Determine the [x, y] coordinate at the center of the cell enclosing the given text.  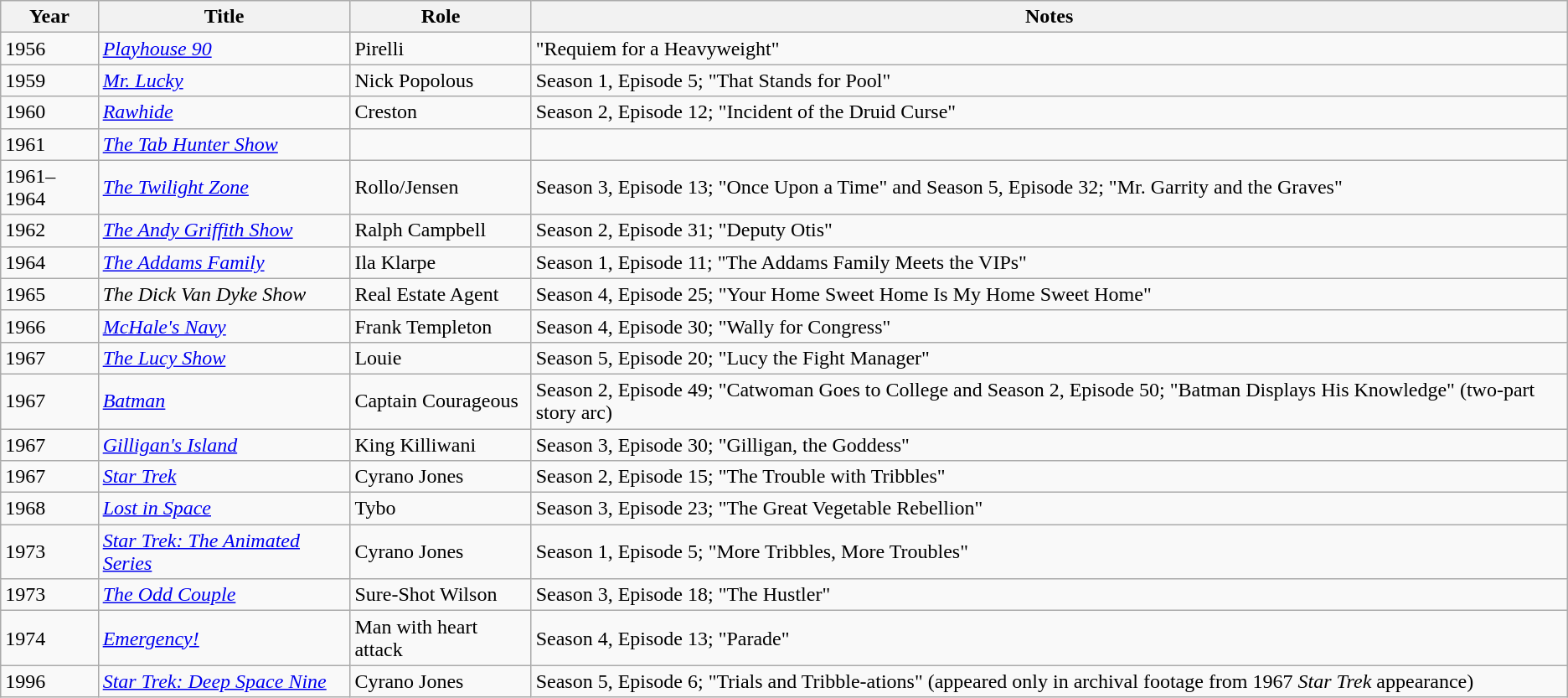
The Dick Van Dyke Show [224, 294]
Season 5, Episode 6; "Trials and Tribble-ations" (appeared only in archival footage from 1967 Star Trek appearance) [1049, 681]
1960 [49, 112]
Season 3, Episode 18; "The Hustler" [1049, 595]
Season 1, Episode 5; "That Stands for Pool" [1049, 80]
Creston [441, 112]
The Tab Hunter Show [224, 144]
Star Trek [224, 477]
1962 [49, 230]
Ralph Campbell [441, 230]
Season 3, Episode 23; "The Great Vegetable Rebellion" [1049, 509]
Real Estate Agent [441, 294]
Season 2, Episode 15; "The Trouble with Tribbles" [1049, 477]
Season 4, Episode 13; "Parade" [1049, 639]
1964 [49, 262]
1996 [49, 681]
Playhouse 90 [224, 49]
Role [441, 17]
Frank Templeton [441, 326]
Louie [441, 358]
Year [49, 17]
1961 [49, 144]
1961–1964 [49, 188]
Pirelli [441, 49]
McHale's Navy [224, 326]
1966 [49, 326]
1965 [49, 294]
"Requiem for a Heavyweight" [1049, 49]
Tybo [441, 509]
1968 [49, 509]
Season 2, Episode 49; "Catwoman Goes to College and Season 2, Episode 50; "Batman Displays His Knowledge" (two-part story arc) [1049, 401]
King Killiwani [441, 445]
Season 1, Episode 11; "The Addams Family Meets the VIPs" [1049, 262]
Captain Courageous [441, 401]
Batman [224, 401]
Emergency! [224, 639]
Season 4, Episode 25; "Your Home Sweet Home Is My Home Sweet Home" [1049, 294]
Sure-Shot Wilson [441, 595]
Season 2, Episode 12; "Incident of the Druid Curse" [1049, 112]
1974 [49, 639]
Man with heart attack [441, 639]
Ila Klarpe [441, 262]
Star Trek: The Animated Series [224, 551]
Season 1, Episode 5; "More Tribbles, More Troubles" [1049, 551]
The Odd Couple [224, 595]
Gilligan's Island [224, 445]
Season 5, Episode 20; "Lucy the Fight Manager" [1049, 358]
Nick Popolous [441, 80]
Lost in Space [224, 509]
Rawhide [224, 112]
Season 4, Episode 30; "Wally for Congress" [1049, 326]
Season 3, Episode 30; "Gilligan, the Goddess" [1049, 445]
Star Trek: Deep Space Nine [224, 681]
Title [224, 17]
The Lucy Show [224, 358]
Notes [1049, 17]
1959 [49, 80]
Season 3, Episode 13; "Once Upon a Time" and Season 5, Episode 32; "Mr. Garrity and the Graves" [1049, 188]
Rollo/Jensen [441, 188]
The Addams Family [224, 262]
Season 2, Episode 31; "Deputy Otis" [1049, 230]
Mr. Lucky [224, 80]
The Twilight Zone [224, 188]
The Andy Griffith Show [224, 230]
1956 [49, 49]
